Identify which cell holds the provided text, then report its [x, y] central coordinate. 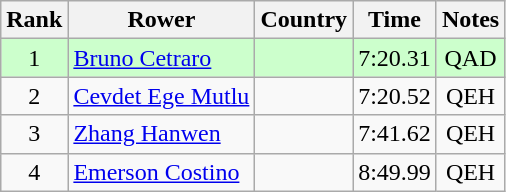
Notes [470, 20]
8:49.99 [395, 172]
Zhang Hanwen [162, 134]
Bruno Cetraro [162, 58]
4 [34, 172]
2 [34, 96]
Cevdet Ege Mutlu [162, 96]
Time [395, 20]
1 [34, 58]
7:20.31 [395, 58]
Rower [162, 20]
3 [34, 134]
Rank [34, 20]
7:41.62 [395, 134]
QAD [470, 58]
7:20.52 [395, 96]
Emerson Costino [162, 172]
Country [304, 20]
